Return the [X, Y] coordinate for the center point of the cell that contains the specified text.  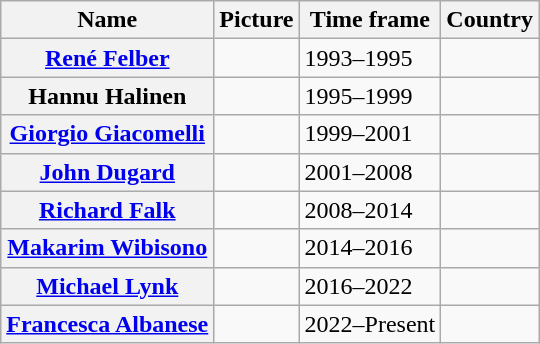
1999–2001 [370, 134]
Time frame [370, 20]
Name [108, 20]
2001–2008 [370, 172]
Hannu Halinen [108, 96]
Francesca Albanese [108, 324]
Makarim Wibisono [108, 248]
2008–2014 [370, 210]
Country [490, 20]
2016–2022 [370, 286]
Giorgio Giacomelli [108, 134]
1993–1995 [370, 58]
2014–2016 [370, 248]
John Dugard [108, 172]
2022–Present [370, 324]
Picture [256, 20]
1995–1999 [370, 96]
Michael Lynk [108, 286]
René Felber [108, 58]
Richard Falk [108, 210]
